Find where the given text appears and provide that cell's center as (X, Y) coordinate. 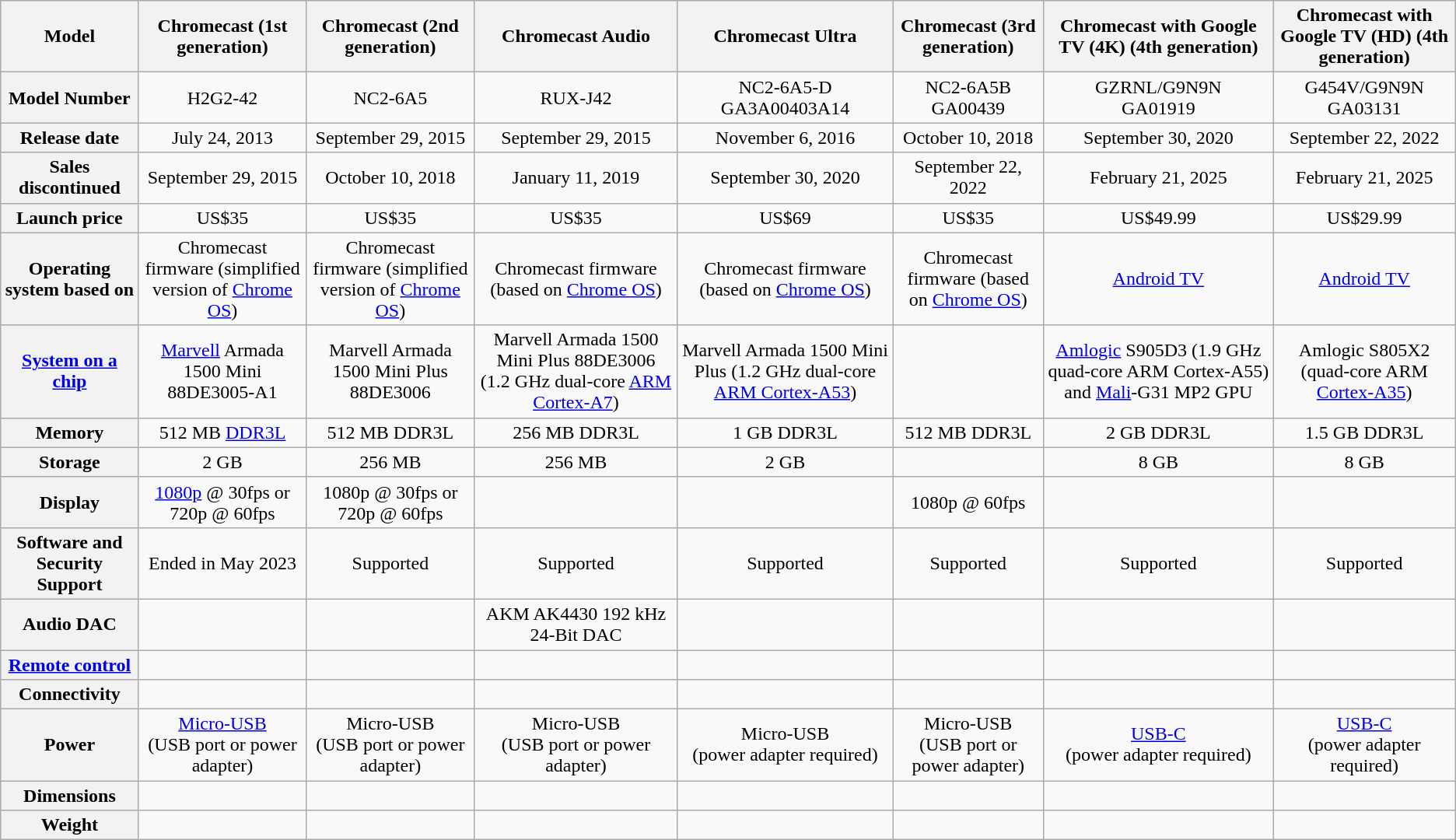
1 GB DDR3L (786, 432)
Model Number (70, 98)
Marvell Armada 1500 Mini Plus 88DE3006 (390, 372)
NC2-6A5BGA00439 (968, 98)
256 MB DDR3L (576, 432)
Storage (70, 462)
H2G2-42 (222, 98)
Release date (70, 138)
1080p @ 60fps (968, 502)
July 24, 2013 (222, 138)
Chromecast (2nd generation) (390, 37)
Dimensions (70, 796)
Remote control (70, 665)
Chromecast Audio (576, 37)
Chromecast (1st generation) (222, 37)
Chromecast Ultra (786, 37)
Connectivity (70, 695)
2 GB DDR3L (1159, 432)
G454V/G9N9NGA03131 (1364, 98)
Marvell Armada 1500 Mini 88DE3005-A1 (222, 372)
Chromecast with Google TV (4K) (4th generation) (1159, 37)
Amlogic S905D3 (1.9 GHz quad-core ARM Cortex-A55) and Mali-G31 MP2 GPU (1159, 372)
Power (70, 745)
US$29.99 (1364, 218)
Amlogic S805X2 (quad-core ARM Cortex-A35) (1364, 372)
Marvell Armada 1500 Mini Plus 88DE3006 (1.2 GHz dual-core ARM Cortex-A7) (576, 372)
RUX-J42 (576, 98)
GZRNL/G9N9NGA01919 (1159, 98)
Marvell Armada 1500 Mini Plus (1.2 GHz dual-core ARM Cortex-A53) (786, 372)
Software and Security Support (70, 563)
Sales discontinued (70, 177)
Ended in May 2023 (222, 563)
AKM AK4430 192 kHz 24-Bit DAC (576, 624)
Memory (70, 432)
Chromecast with Google TV (HD) (4th generation) (1364, 37)
System on a chip (70, 372)
Micro-USB(power adapter required) (786, 745)
Model (70, 37)
US$49.99 (1159, 218)
1.5 GB DDR3L (1364, 432)
NC2-6A5 (390, 98)
Display (70, 502)
US$69 (786, 218)
Operating system based on (70, 278)
Launch price (70, 218)
November 6, 2016 (786, 138)
Chromecast (3rd generation) (968, 37)
Audio DAC (70, 624)
NC2-6A5-DGA3A00403A14 (786, 98)
Weight (70, 825)
January 11, 2019 (576, 177)
